Return the [x, y] coordinate for the center point of the cell that contains the specified text.  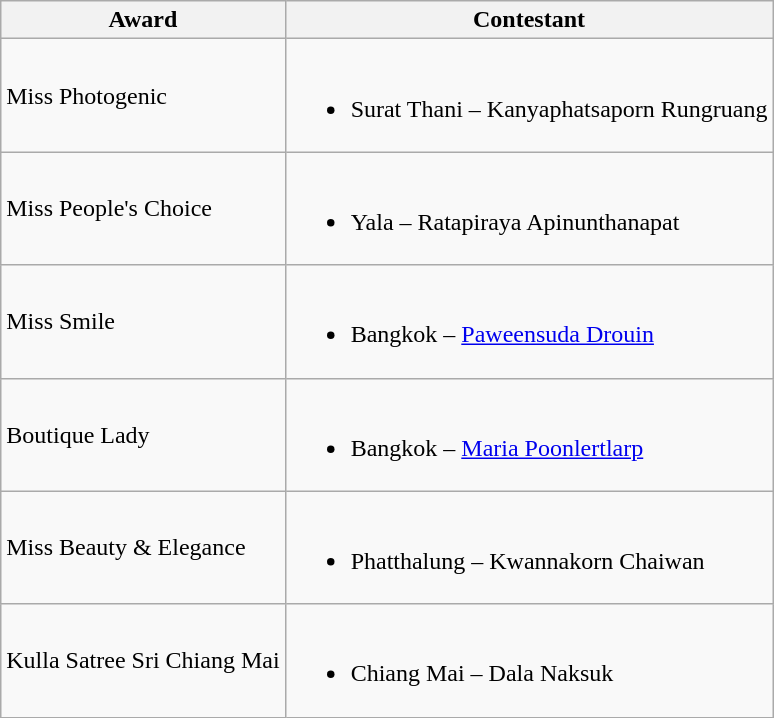
Miss Photogenic [143, 96]
Bangkok – Maria Poonlertlarp [529, 434]
Bangkok – Paweensuda Drouin [529, 322]
Phatthalung – Kwannakorn Chaiwan [529, 548]
Contestant [529, 20]
Chiang Mai – Dala Naksuk [529, 660]
Kulla Satree Sri Chiang Mai [143, 660]
Yala – Ratapiraya Apinunthanapat [529, 208]
Award [143, 20]
Miss Beauty & Elegance [143, 548]
Miss Smile [143, 322]
Surat Thani – Kanyaphatsaporn Rungruang [529, 96]
Miss People's Choice [143, 208]
Boutique Lady [143, 434]
